Return [X, Y] of the center of cell containing provided text 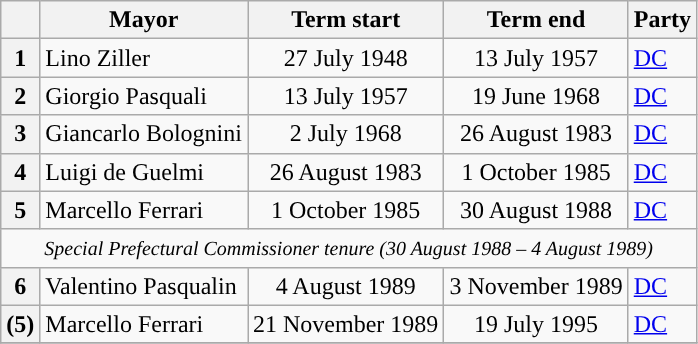
Luigi de Guelmi [144, 172]
27 July 1948 [346, 58]
Giancarlo Bolognini [144, 134]
Party [662, 20]
Special Prefectural Commissioner tenure (30 August 1988 – 4 August 1989) [349, 248]
Term start [346, 20]
(5) [20, 324]
3 November 1989 [536, 286]
4 [20, 172]
Term end [536, 20]
30 August 1988 [536, 210]
4 August 1989 [346, 286]
2 July 1968 [346, 134]
5 [20, 210]
Mayor [144, 20]
1 [20, 58]
2 [20, 96]
3 [20, 134]
19 July 1995 [536, 324]
Lino Ziller [144, 58]
Valentino Pasqualin [144, 286]
19 June 1968 [536, 96]
Giorgio Pasquali [144, 96]
6 [20, 286]
21 November 1989 [346, 324]
